Pinpoint the cell where the given text exists, returning its [X, Y] midpoint coordinate. 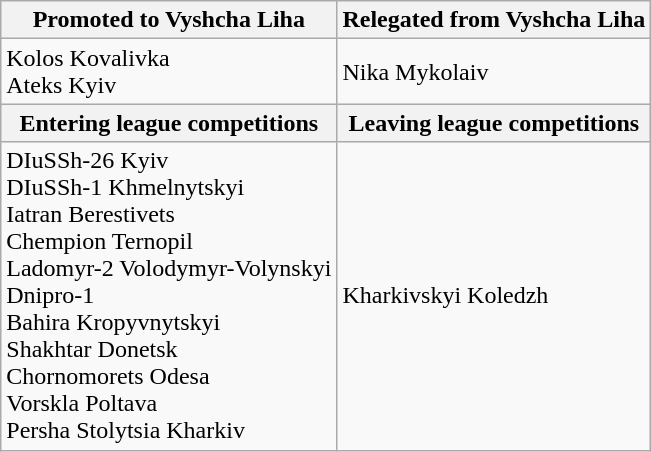
Leaving league competitions [494, 123]
Kolos KovalivkaAteks Kyiv [169, 72]
Promoted to Vyshcha Liha [169, 20]
Kharkivskyi Koledzh [494, 296]
Entering league competitions [169, 123]
Nika Mykolaiv [494, 72]
Relegated from Vyshcha Liha [494, 20]
